Detect which cell encompasses the target text, then output its (X, Y) center coordinate. 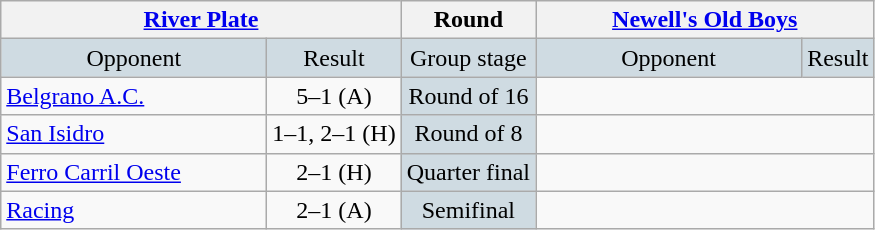
Round (468, 20)
River Plate (201, 20)
Group stage (468, 58)
Ferro Carril Oeste (134, 172)
5–1 (A) (334, 96)
Round of 8 (468, 134)
2–1 (A) (334, 210)
Quarter final (468, 172)
Round of 16 (468, 96)
San Isidro (134, 134)
Racing (134, 210)
2–1 (H) (334, 172)
Semifinal (468, 210)
Belgrano A.C. (134, 96)
Newell's Old Boys (705, 20)
1–1, 2–1 (H) (334, 134)
